Capture the cell that displays the provided text and extract its [x, y] central coordinate. 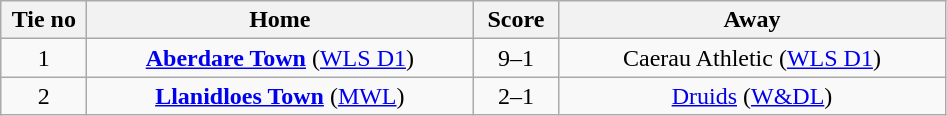
Away [752, 20]
Llanidloes Town (MWL) [280, 96]
2 [44, 96]
1 [44, 58]
Druids (W&DL) [752, 96]
Tie no [44, 20]
Score [516, 20]
2–1 [516, 96]
Aberdare Town (WLS D1) [280, 58]
Home [280, 20]
Caerau Athletic (WLS D1) [752, 58]
9–1 [516, 58]
